From the cell containing the given text, extract its center point as (x, y) coordinate. 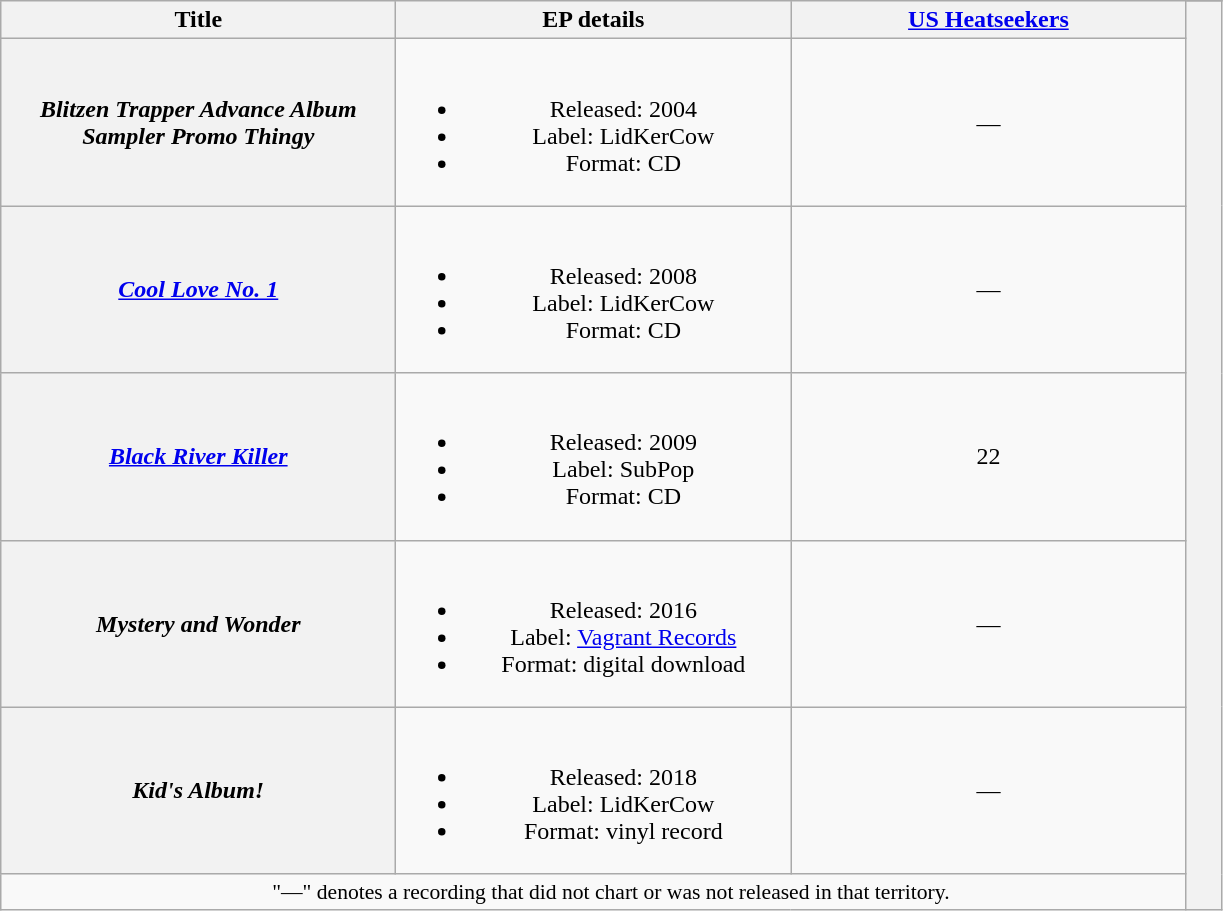
Mystery and Wonder (198, 624)
Blitzen Trapper Advance Album Sampler Promo Thingy (198, 122)
"—" denotes a recording that did not chart or was not released in that territory. (611, 892)
Released: 2004Label: LidKerCowFormat: CD (594, 122)
Released: 2009Label: SubPopFormat: CD (594, 456)
Black River Killer (198, 456)
US Heatseekers (988, 20)
EP details (594, 20)
22 (988, 456)
Released: 2008Label: LidKerCowFormat: CD (594, 290)
Released: 2018Label: LidKerCowFormat: vinyl record (594, 790)
Released: 2016Label: Vagrant RecordsFormat: digital download (594, 624)
Title (198, 20)
Cool Love No. 1 (198, 290)
Kid's Album! (198, 790)
